Extract the [x, y] coordinate from the center of the cell holding the provided text.  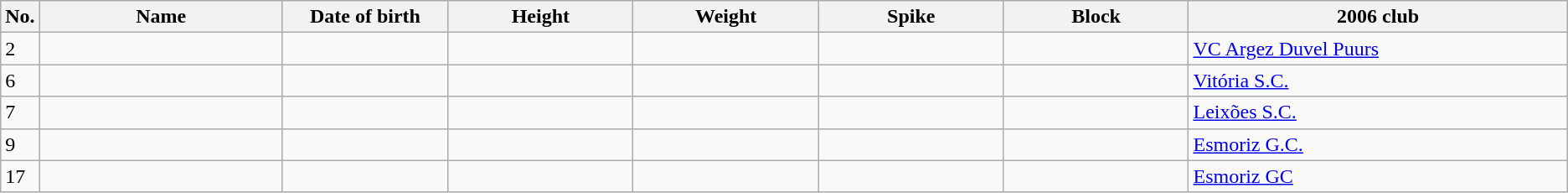
2006 club [1378, 17]
Weight [725, 17]
No. [20, 17]
Vitória S.C. [1378, 81]
Leixões S.C. [1378, 112]
7 [20, 112]
9 [20, 144]
VC Argez Duvel Puurs [1378, 49]
2 [20, 49]
Name [161, 17]
Height [541, 17]
Block [1096, 17]
6 [20, 81]
17 [20, 176]
Spike [911, 17]
Esmoriz G.C. [1378, 144]
Esmoriz GC [1378, 176]
Date of birth [365, 17]
